Provide the (X, Y) coordinate of the cell's center where the given text is located.  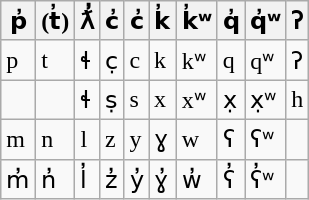
k (163, 60)
ʕʷ (266, 139)
s (136, 100)
q (231, 60)
c (136, 60)
q̓ʷ (266, 21)
z (112, 139)
n (56, 139)
(t̓) (56, 21)
x̣ʷ (266, 100)
y (136, 139)
k̓ (163, 21)
t (56, 60)
n̓ (56, 179)
h (298, 100)
m̓ (18, 179)
w (196, 139)
ʕ̓ (231, 179)
ƛ̓ (88, 21)
w̓ (196, 179)
x̣ (231, 100)
x (163, 100)
ʕ̓ʷ (266, 179)
xʷ (196, 100)
ɣ̓ (163, 179)
q̓ (231, 21)
ɣ (163, 139)
z̓ (112, 179)
kʷ (196, 60)
qʷ (266, 60)
ʕ (231, 139)
p̓ (18, 21)
c̣ (112, 60)
y̓ (136, 179)
l (88, 139)
m (18, 139)
k̓ʷ (196, 21)
l̓ (88, 179)
p (18, 60)
ṣ (112, 100)
